For the text-containing cell, return its midpoint in (X, Y) coordinate format. 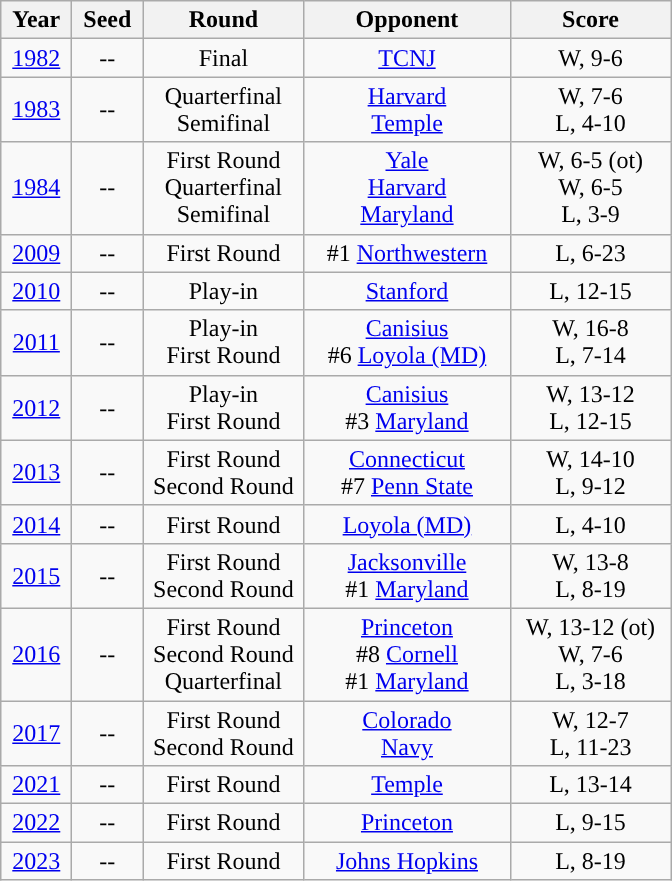
2023 (36, 861)
#1 Northwestern (407, 253)
Stanford (407, 291)
W, 13-12L, 12-15 (590, 408)
YaleHarvardMaryland (407, 188)
2012 (36, 408)
Loyola (MD) (407, 524)
W, 16-8L, 7-14 (590, 342)
Jacksonville#1 Maryland (407, 576)
2017 (36, 732)
W, 13-8L, 8-19 (590, 576)
L, 6-23 (590, 253)
Play-in (224, 291)
Year (36, 20)
First RoundSecond RoundQuarterfinal (224, 654)
L, 12-15 (590, 291)
Temple (407, 785)
2009 (36, 253)
Canisius#3 Maryland (407, 408)
2015 (36, 576)
HarvardTemple (407, 110)
L, 8-19 (590, 861)
Round (224, 20)
TCNJ (407, 58)
Score (590, 20)
W, 6-5 (ot)W, 6-5L, 3-9 (590, 188)
2016 (36, 654)
L, 13-14 (590, 785)
2021 (36, 785)
First RoundQuarterfinalSemifinal (224, 188)
W, 14-10L, 9-12 (590, 472)
Johns Hopkins (407, 861)
L, 9-15 (590, 823)
2013 (36, 472)
1984 (36, 188)
1982 (36, 58)
Final (224, 58)
W, 13-12 (ot)W, 7-6L, 3-18 (590, 654)
Opponent (407, 20)
2010 (36, 291)
Princeton#8 Cornell#1 Maryland (407, 654)
L, 4-10 (590, 524)
W, 12-7L, 11-23 (590, 732)
Seed (108, 20)
2022 (36, 823)
ColoradoNavy (407, 732)
Connecticut#7 Penn State (407, 472)
W, 9-6 (590, 58)
QuarterfinalSemifinal (224, 110)
2014 (36, 524)
Princeton (407, 823)
1983 (36, 110)
2011 (36, 342)
Canisius#6 Loyola (MD) (407, 342)
W, 7-6L, 4-10 (590, 110)
